Search for the cell housing the specified text and yield its [X, Y] center coordinate. 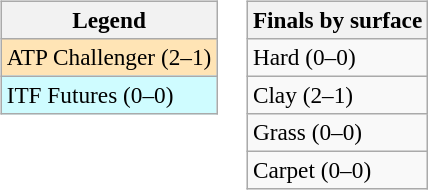
ATP Challenger (2–1) [108, 57]
Clay (2–1) [337, 95]
Legend [108, 20]
Hard (0–0) [337, 57]
Finals by surface [337, 20]
Carpet (0–0) [337, 171]
ITF Futures (0–0) [108, 95]
Grass (0–0) [337, 133]
